Determine the (X, Y) coordinate at the center of the cell enclosing the given text.  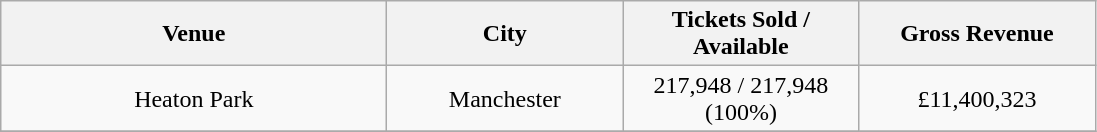
£11,400,323 (977, 98)
Gross Revenue (977, 34)
City (505, 34)
Manchester (505, 98)
Tickets Sold / Available (741, 34)
Venue (194, 34)
217,948 / 217,948 (100%) (741, 98)
Heaton Park (194, 98)
